Locate the cell with the specified text and output its (x, y) center coordinate. 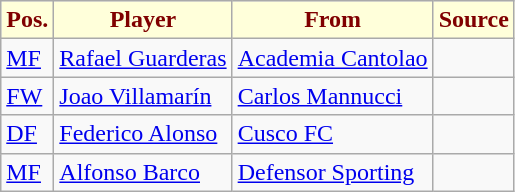
Cusco FC (332, 134)
Joao Villamarín (143, 96)
DF (28, 134)
Alfonso Barco (143, 172)
From (332, 20)
Rafael Guarderas (143, 58)
Academia Cantolao (332, 58)
Source (474, 20)
FW (28, 96)
Federico Alonso (143, 134)
Defensor Sporting (332, 172)
Player (143, 20)
Pos. (28, 20)
Carlos Mannucci (332, 96)
